Output the (X, Y) coordinate of the center of the cell containing the given text.  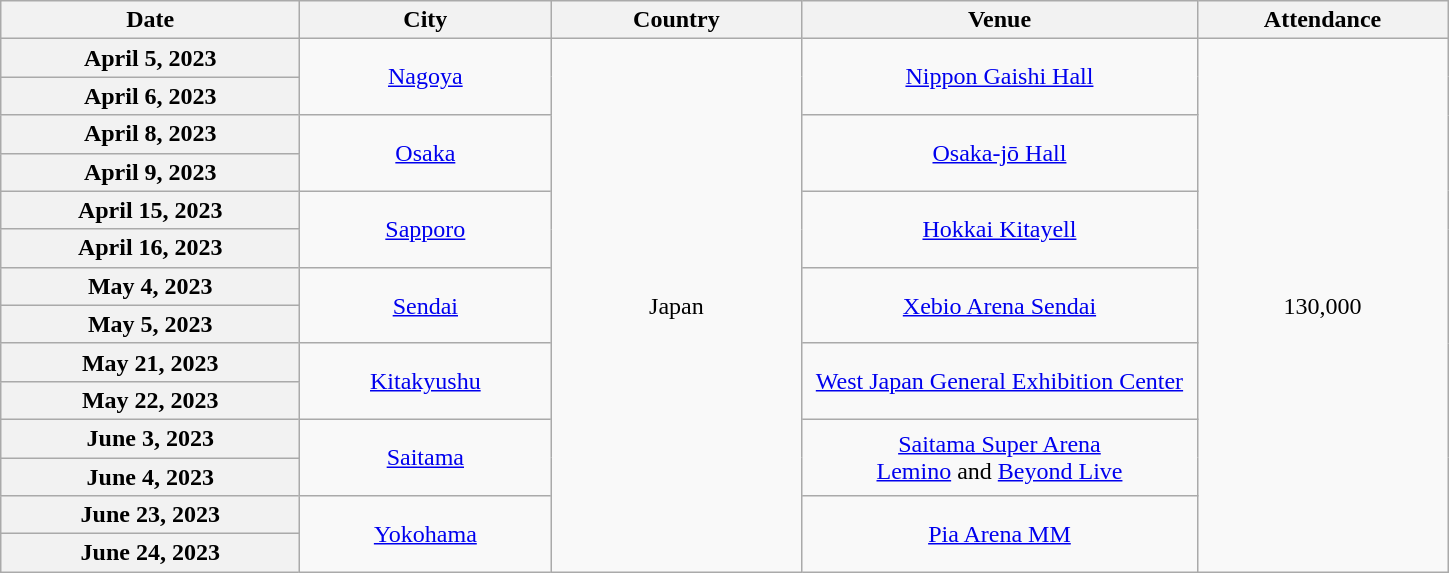
West Japan General Exhibition Center (1000, 381)
April 8, 2023 (150, 134)
Kitakyushu (426, 381)
Osaka (426, 153)
June 23, 2023 (150, 515)
May 21, 2023 (150, 362)
April 15, 2023 (150, 210)
Saitama (426, 457)
130,000 (1322, 306)
Yokohama (426, 534)
June 4, 2023 (150, 477)
May 5, 2023 (150, 324)
Xebio Arena Sendai (1000, 305)
Sendai (426, 305)
Nagoya (426, 77)
April 9, 2023 (150, 172)
City (426, 20)
April 5, 2023 (150, 58)
Hokkai Kitayell (1000, 229)
June 3, 2023 (150, 438)
Nippon Gaishi Hall (1000, 77)
Attendance (1322, 20)
Japan (676, 306)
April 6, 2023 (150, 96)
May 22, 2023 (150, 400)
Sapporo (426, 229)
Osaka-jō Hall (1000, 153)
Venue (1000, 20)
Date (150, 20)
June 24, 2023 (150, 553)
April 16, 2023 (150, 248)
May 4, 2023 (150, 286)
Pia Arena MM (1000, 534)
Saitama Super ArenaLemino and Beyond Live (1000, 457)
Country (676, 20)
